Output the [X, Y] coordinate of the center of the cell containing the given text.  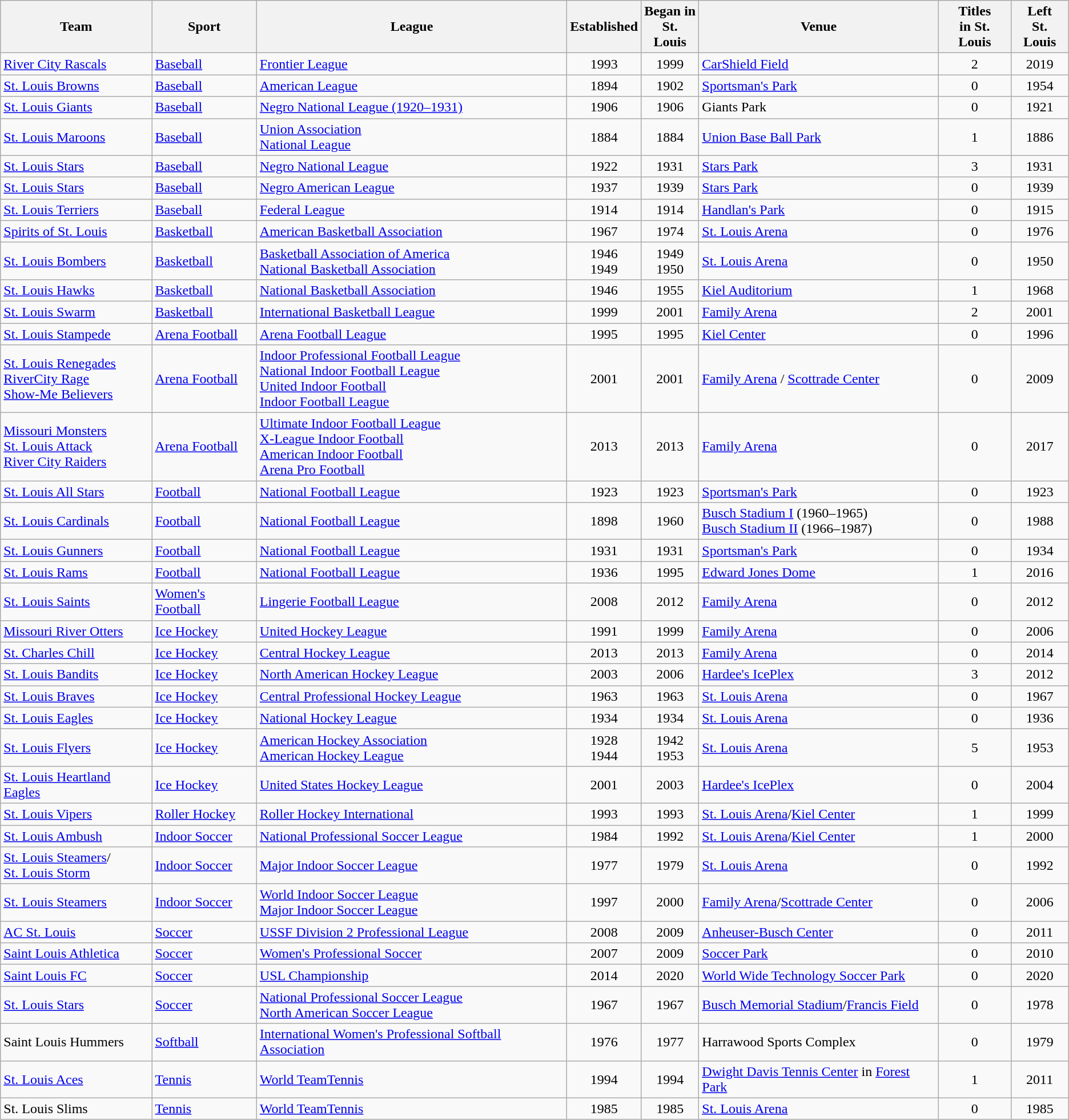
St. Louis Terriers [77, 210]
Women's Football [204, 602]
St. Louis Cardinals [77, 521]
Ultimate Indoor Football LeagueX-League Indoor FootballAmerican Indoor FootballArena Pro Football [412, 447]
St. Louis Bandits [77, 675]
Indoor Professional Football LeagueNational Indoor Football LeagueUnited Indoor FootballIndoor Football League [412, 379]
Softball [204, 1042]
St. Louis Slims [77, 1109]
Lingerie Football League [412, 602]
19491950 [670, 260]
Missouri MonstersSt. Louis AttackRiver City Raiders [77, 447]
Giants Park [819, 107]
2004 [1039, 785]
St. Louis Vipers [77, 814]
St. Louis Rams [77, 572]
1902 [670, 86]
1922 [604, 166]
1997 [604, 902]
Kiel Center [819, 334]
1960 [670, 521]
Negro National League [412, 166]
1894 [604, 86]
Saint Louis Hummers [77, 1042]
Central Hockey League [412, 653]
Began inSt. Louis [670, 27]
2007 [604, 954]
Busch Stadium I (1960–1965)Busch Stadium II (1966–1987) [819, 521]
St. Louis Ambush [77, 836]
1996 [1039, 334]
St. Louis Browns [77, 86]
1921 [1039, 107]
St. Louis Giants [77, 107]
Missouri River Otters [77, 631]
1968 [1039, 290]
St. Charles Chill [77, 653]
National Hockey League [412, 718]
Basketball Association of AmericaNational Basketball Association [412, 260]
American Hockey Association American Hockey League [412, 747]
St. Louis Swarm [77, 312]
Major Indoor Soccer League [412, 866]
1978 [1039, 1005]
Established [604, 27]
Family Arena / Scottrade Center [819, 379]
League [412, 27]
St. Louis Hawks [77, 290]
Titlesin St. Louis [975, 27]
Venue [819, 27]
1898 [604, 521]
River City Rascals [77, 64]
1953 [1039, 747]
National Professional Soccer LeagueNorth American Soccer League [412, 1005]
St. Louis Saints [77, 602]
Sport [204, 27]
St. Louis Bombers [77, 260]
St. Louis Stampede [77, 334]
Union Base Ball Park [819, 137]
1886 [1039, 137]
USSF Division 2 Professional League [412, 932]
19421953 [670, 747]
North American Hockey League [412, 675]
Handlan's Park [819, 210]
World Wide Technology Soccer Park [819, 976]
St. Louis Braves [77, 696]
Arena Football League [412, 334]
2019 [1039, 64]
1988 [1039, 521]
Spirits of St. Louis [77, 231]
CarShield Field [819, 64]
Roller Hockey [204, 814]
1954 [1039, 86]
USL Championship [412, 976]
American Basketball Association [412, 231]
Saint Louis Athletica [77, 954]
Edward Jones Dome [819, 572]
Soccer Park [819, 954]
St. Louis RenegadesRiverCity RageShow-Me Believers [77, 379]
Roller Hockey International [412, 814]
AC St. Louis [77, 932]
International Basketball League [412, 312]
St. Louis Aces [77, 1079]
Team [77, 27]
Saint Louis FC [77, 976]
St. Louis Flyers [77, 747]
1991 [604, 631]
International Women's Professional Softball Association [412, 1042]
St. Louis Heartland Eagles [77, 785]
1915 [1039, 210]
United Hockey League [412, 631]
Federal League [412, 210]
World Indoor Soccer LeagueMajor Indoor Soccer League [412, 902]
1950 [1039, 260]
1937 [604, 188]
Family Arena/Scottrade Center [819, 902]
St. Louis Steamers/ St. Louis Storm [77, 866]
National Professional Soccer League [412, 836]
19461949 [604, 260]
St. Louis Eagles [77, 718]
1955 [670, 290]
Union AssociationNational League [412, 137]
Dwight Davis Tennis Center in Forest Park [819, 1079]
St. Louis Gunners [77, 551]
American League [412, 86]
Kiel Auditorium [819, 290]
2010 [1039, 954]
Central Professional Hockey League [412, 696]
Busch Memorial Stadium/Francis Field [819, 1005]
19281944 [604, 747]
Negro American League [412, 188]
1946 [604, 290]
5 [975, 747]
St. Louis All Stars [77, 492]
St. Louis Steamers [77, 902]
2017 [1039, 447]
Harrawood Sports Complex [819, 1042]
1984 [604, 836]
1974 [670, 231]
Anheuser-Busch Center [819, 932]
United States Hockey League [412, 785]
LeftSt. Louis [1039, 27]
2016 [1039, 572]
Women's Professional Soccer [412, 954]
National Basketball Association [412, 290]
Negro National League (1920–1931) [412, 107]
Frontier League [412, 64]
St. Louis Maroons [77, 137]
